Identify which cell holds the provided text, then report its (X, Y) central coordinate. 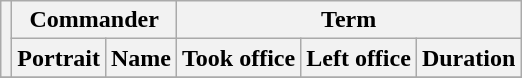
Left office (359, 58)
Portrait (59, 58)
Took office (239, 58)
Term (349, 20)
Name (140, 58)
Duration (468, 58)
Commander (94, 20)
